Find where the given text appears and provide that cell's center as [x, y] coordinate. 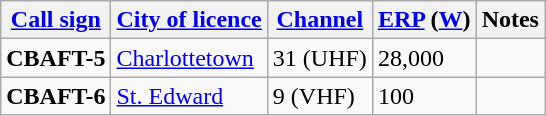
31 (UHF) [320, 58]
City of licence [189, 20]
9 (VHF) [320, 96]
Notes [510, 20]
Call sign [56, 20]
Charlottetown [189, 58]
CBAFT-5 [56, 58]
St. Edward [189, 96]
CBAFT-6 [56, 96]
28,000 [424, 58]
Channel [320, 20]
100 [424, 96]
ERP (W) [424, 20]
